Return the (X, Y) coordinate for the center point of the cell that contains the specified text.  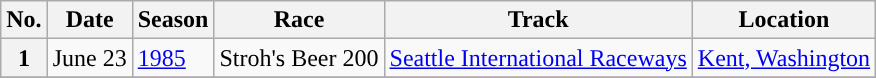
Track (538, 20)
Kent, Washington (784, 58)
Location (784, 20)
No. (24, 20)
Season (173, 20)
Race (299, 20)
June 23 (90, 58)
1 (24, 58)
1985 (173, 58)
Stroh's Beer 200 (299, 58)
Seattle International Raceways (538, 58)
Date (90, 20)
